Capture the cell that displays the provided text and extract its (X, Y) central coordinate. 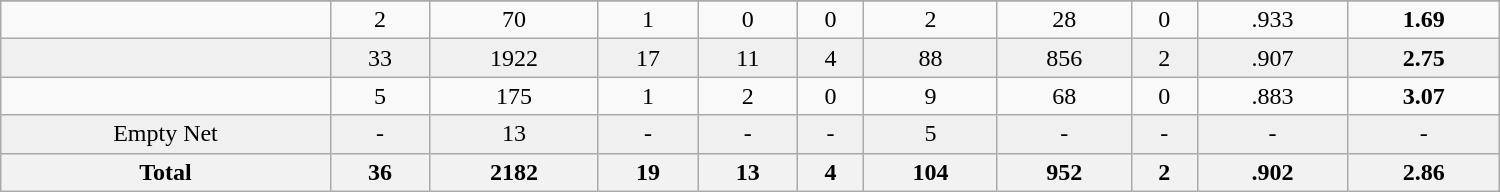
2.86 (1424, 172)
1.69 (1424, 20)
104 (930, 172)
36 (380, 172)
.933 (1272, 20)
11 (748, 58)
28 (1064, 20)
33 (380, 58)
3.07 (1424, 96)
1922 (514, 58)
17 (648, 58)
70 (514, 20)
.883 (1272, 96)
Total (166, 172)
9 (930, 96)
952 (1064, 172)
88 (930, 58)
Empty Net (166, 134)
175 (514, 96)
.907 (1272, 58)
2182 (514, 172)
68 (1064, 96)
.902 (1272, 172)
19 (648, 172)
2.75 (1424, 58)
856 (1064, 58)
